Find where the given text appears and provide that cell's center as [X, Y] coordinate. 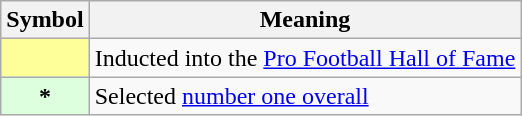
* [45, 96]
Inducted into the Pro Football Hall of Fame [305, 58]
Symbol [45, 20]
Meaning [305, 20]
Selected number one overall [305, 96]
